Locate the cell with the specified text and output its [x, y] center coordinate. 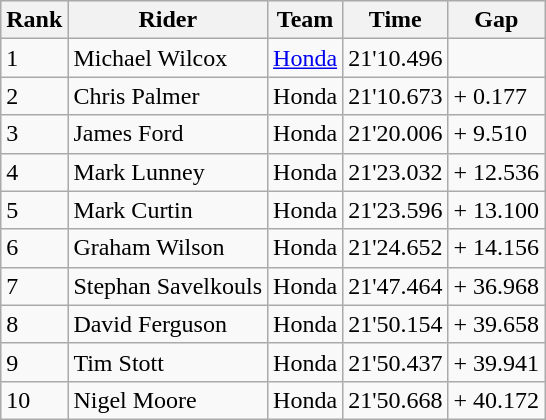
+ 39.658 [496, 324]
3 [34, 134]
21'23.596 [396, 210]
Stephan Savelkouls [168, 286]
21'10.673 [396, 96]
10 [34, 400]
+ 14.156 [496, 248]
+ 12.536 [496, 172]
21'20.006 [396, 134]
Nigel Moore [168, 400]
Michael Wilcox [168, 58]
21'50.437 [396, 362]
2 [34, 96]
James Ford [168, 134]
Time [396, 20]
6 [34, 248]
+ 0.177 [496, 96]
+ 40.172 [496, 400]
+ 36.968 [496, 286]
8 [34, 324]
+ 13.100 [496, 210]
21'50.668 [396, 400]
21'47.464 [396, 286]
Rider [168, 20]
+ 39.941 [496, 362]
1 [34, 58]
21'10.496 [396, 58]
Team [306, 20]
21'23.032 [396, 172]
Tim Stott [168, 362]
7 [34, 286]
21'24.652 [396, 248]
David Ferguson [168, 324]
Mark Curtin [168, 210]
Mark Lunney [168, 172]
5 [34, 210]
Gap [496, 20]
Graham Wilson [168, 248]
+ 9.510 [496, 134]
Chris Palmer [168, 96]
21'50.154 [396, 324]
9 [34, 362]
Rank [34, 20]
4 [34, 172]
